Scan for the cell matching the given text and deliver its (x, y) coordinate at center. 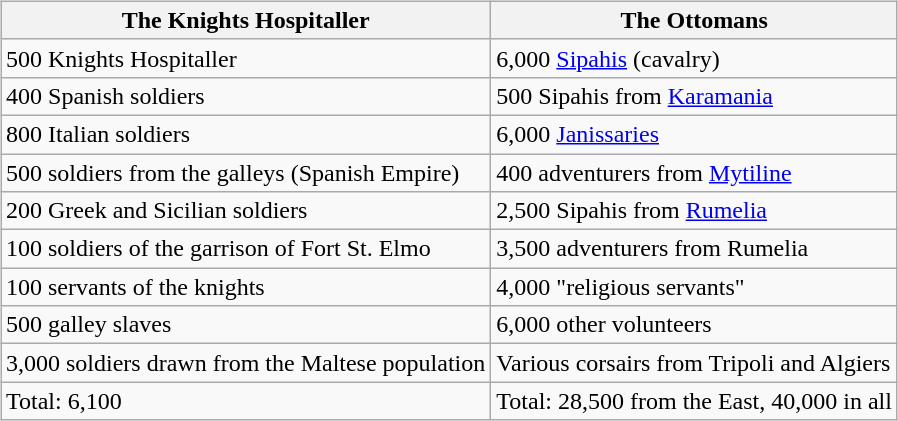
100 servants of the knights (245, 287)
3,000 soldiers drawn from the Maltese population (245, 363)
The Ottomans (694, 20)
Total: 6,100 (245, 401)
The Knights Hospitaller (245, 20)
400 adventurers from Mytiline (694, 173)
100 soldiers of the garrison of Fort St. Elmo (245, 249)
200 Greek and Sicilian soldiers (245, 211)
2,500 Sipahis from Rumelia (694, 211)
500 Sipahis from Karamania (694, 96)
6,000 other volunteers (694, 325)
Various corsairs from Tripoli and Algiers (694, 363)
3,500 adventurers from Rumelia (694, 249)
Total: 28,500 from the East, 40,000 in all (694, 401)
6,000 Janissaries (694, 134)
500 galley slaves (245, 325)
6,000 Sipahis (cavalry) (694, 58)
500 soldiers from the galleys (Spanish Empire) (245, 173)
500 Knights Hospitaller (245, 58)
4,000 "religious servants" (694, 287)
400 Spanish soldiers (245, 96)
800 Italian soldiers (245, 134)
